Provide the (x, y) coordinate of the cell's center where the given text is located.  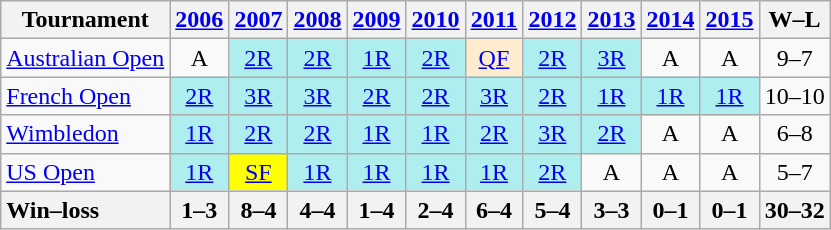
5–7 (794, 172)
Australian Open (86, 58)
QF (494, 58)
30–32 (794, 210)
French Open (86, 96)
SF (258, 172)
2013 (612, 20)
2006 (200, 20)
2012 (552, 20)
Win–loss (86, 210)
9–7 (794, 58)
2010 (436, 20)
6–8 (794, 134)
2009 (376, 20)
US Open (86, 172)
2011 (494, 20)
1–4 (376, 210)
5–4 (552, 210)
10–10 (794, 96)
3–3 (612, 210)
2–4 (436, 210)
Tournament (86, 20)
2007 (258, 20)
2014 (670, 20)
8–4 (258, 210)
4–4 (318, 210)
6–4 (494, 210)
Wimbledon (86, 134)
2015 (730, 20)
W–L (794, 20)
2008 (318, 20)
1–3 (200, 210)
